Find where the given text appears and provide that cell's center as [X, Y] coordinate. 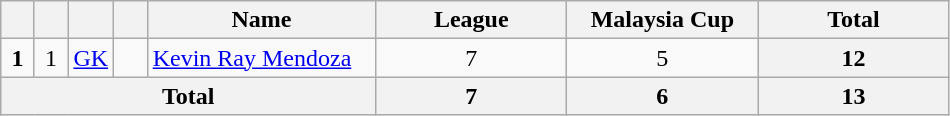
Name [262, 20]
GK [91, 58]
6 [662, 96]
League [472, 20]
Malaysia Cup [662, 20]
Kevin Ray Mendoza [262, 58]
12 [854, 58]
5 [662, 58]
13 [854, 96]
